From the cell containing the given text, extract its center point as (X, Y) coordinate. 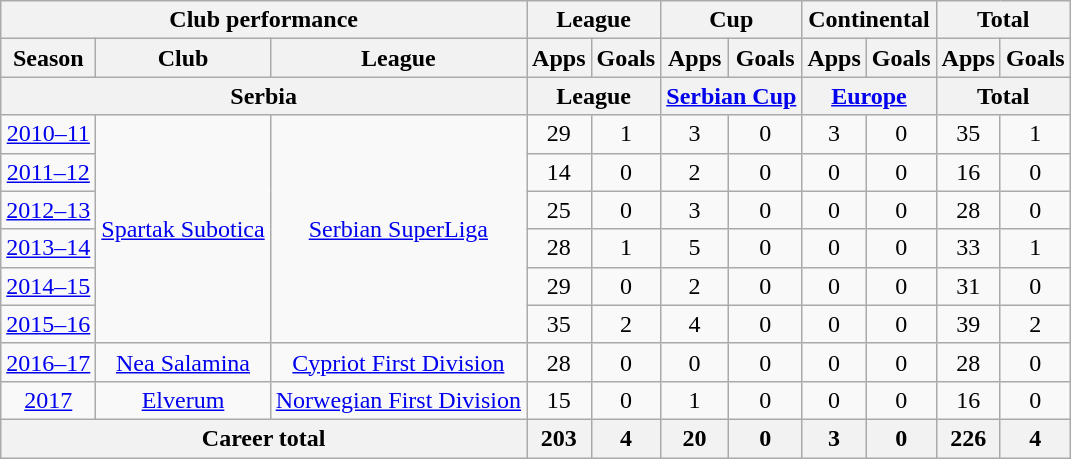
Serbian SuperLiga (398, 229)
14 (559, 172)
25 (559, 210)
Norwegian First Division (398, 400)
203 (559, 438)
2010–11 (48, 134)
2016–17 (48, 362)
2015–16 (48, 324)
Serbia (264, 96)
Europe (869, 96)
Elverum (183, 400)
15 (559, 400)
2013–14 (48, 248)
2012–13 (48, 210)
Cypriot First Division (398, 362)
Club (183, 58)
2017 (48, 400)
39 (968, 324)
Club performance (264, 20)
Cup (732, 20)
20 (695, 438)
33 (968, 248)
226 (968, 438)
31 (968, 286)
Season (48, 58)
2011–12 (48, 172)
Career total (264, 438)
Serbian Cup (732, 96)
2014–15 (48, 286)
Nea Salamina (183, 362)
Spartak Subotica (183, 229)
Continental (869, 20)
5 (695, 248)
